Determine the (x, y) coordinate at the center of the cell enclosing the given text.  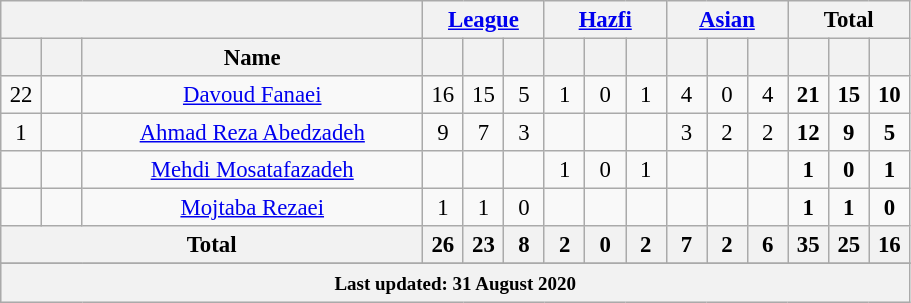
Mojtaba Rezaei (252, 208)
26 (444, 245)
Mehdi Mosatafazadeh (252, 170)
Name (252, 58)
Asian (727, 20)
6 (768, 245)
Hazfi (605, 20)
10 (890, 95)
35 (808, 245)
22 (22, 95)
23 (484, 245)
21 (808, 95)
Ahmad Reza Abedzadeh (252, 133)
8 (524, 245)
Last updated: 31 August 2020 (456, 283)
25 (848, 245)
League (484, 20)
12 (808, 133)
Davoud Fanaei (252, 95)
